For the text-containing cell, return its midpoint in [X, Y] coordinate format. 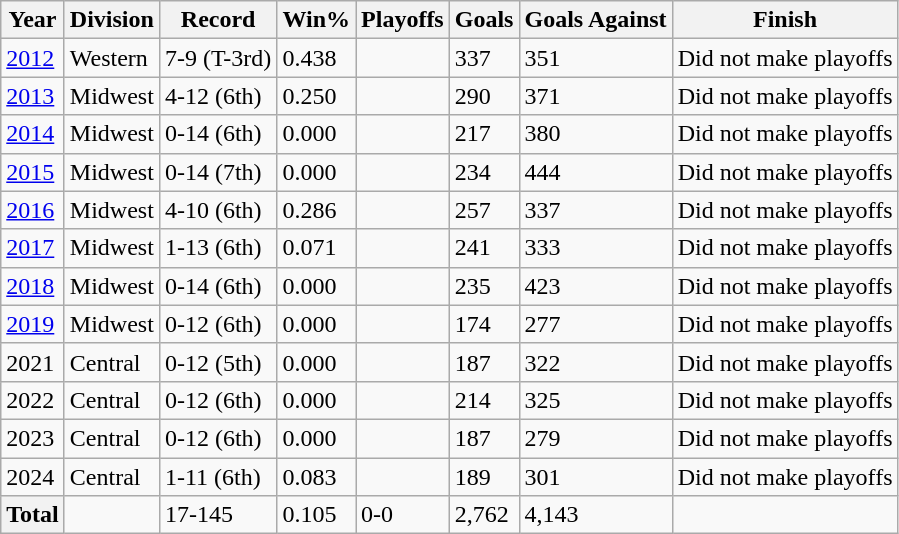
322 [596, 362]
351 [596, 58]
214 [484, 400]
0-12 (5th) [218, 362]
Division [112, 20]
2017 [33, 248]
Total [33, 515]
217 [484, 134]
2014 [33, 134]
2022 [33, 400]
2019 [33, 324]
0.286 [316, 210]
0.071 [316, 248]
0-0 [403, 515]
2018 [33, 286]
7-9 (T-3rd) [218, 58]
0.438 [316, 58]
Goals [484, 20]
2012 [33, 58]
371 [596, 96]
174 [484, 324]
2021 [33, 362]
0.105 [316, 515]
2013 [33, 96]
234 [484, 172]
Win% [316, 20]
423 [596, 286]
1-13 (6th) [218, 248]
333 [596, 248]
0.083 [316, 477]
Record [218, 20]
Western [112, 58]
444 [596, 172]
241 [484, 248]
290 [484, 96]
257 [484, 210]
0-14 (7th) [218, 172]
279 [596, 438]
2024 [33, 477]
235 [484, 286]
301 [596, 477]
2015 [33, 172]
277 [596, 324]
2016 [33, 210]
Finish [785, 20]
17-145 [218, 515]
325 [596, 400]
Year [33, 20]
2023 [33, 438]
1-11 (6th) [218, 477]
4-10 (6th) [218, 210]
380 [596, 134]
0.250 [316, 96]
2,762 [484, 515]
189 [484, 477]
4-12 (6th) [218, 96]
Goals Against [596, 20]
Playoffs [403, 20]
4,143 [596, 515]
